Output the [X, Y] coordinate of the center of the cell containing the given text.  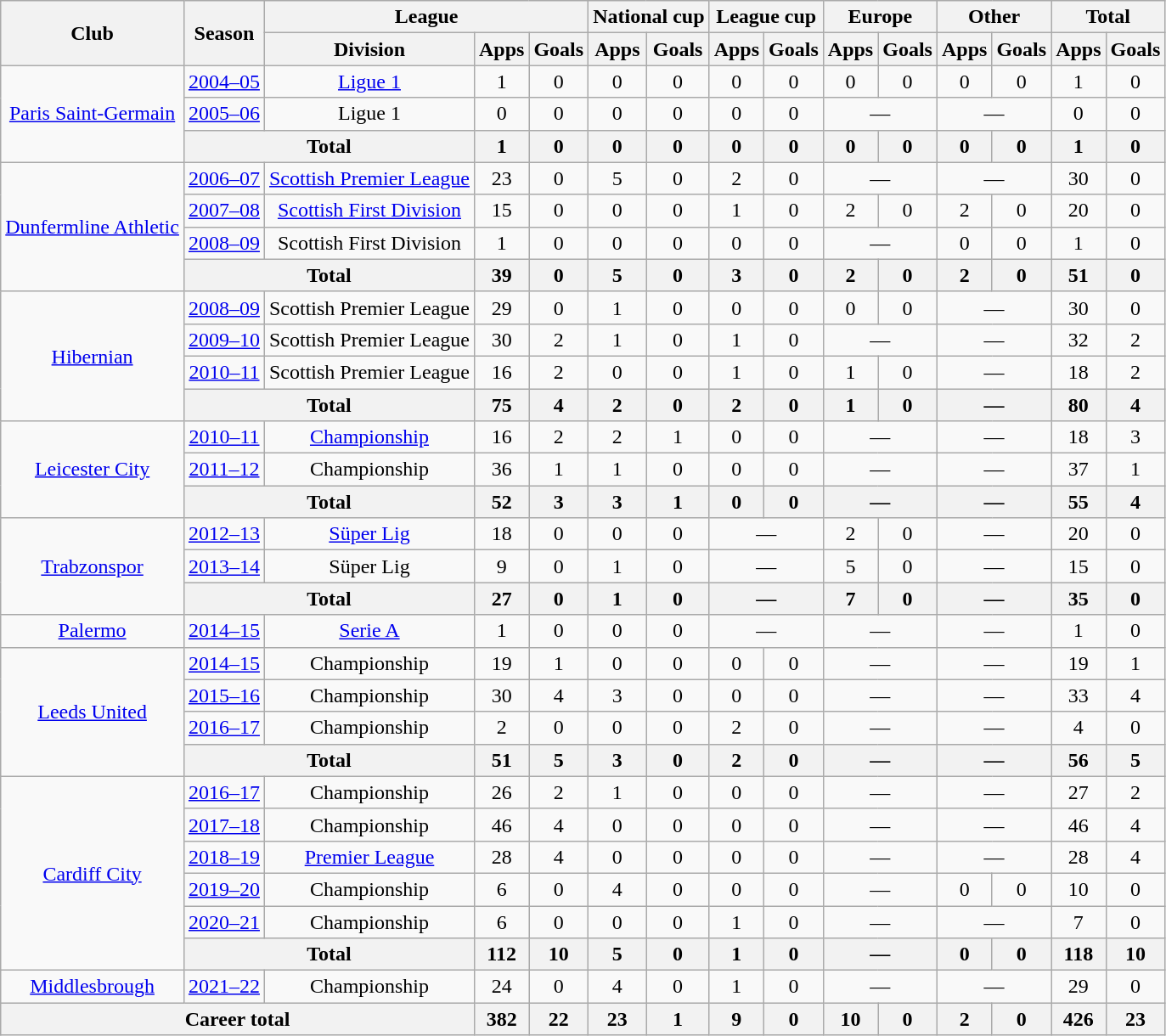
2021–22 [224, 987]
2017–18 [224, 825]
24 [501, 987]
Season [224, 33]
2005–06 [224, 114]
22 [559, 1019]
Paris Saint-Germain [93, 114]
39 [501, 275]
League [426, 17]
Other [994, 17]
26 [501, 792]
2012–13 [224, 534]
2015–16 [224, 695]
37 [1079, 470]
Career total [238, 1019]
32 [1079, 340]
112 [501, 954]
55 [1079, 502]
Premier League [369, 857]
Europe [880, 17]
2004–05 [224, 82]
National cup [649, 17]
2013–14 [224, 566]
2020–21 [224, 921]
Leeds United [93, 712]
Hibernian [93, 356]
35 [1079, 599]
36 [501, 470]
League cup [766, 17]
Club [93, 33]
2019–20 [224, 889]
Leicester City [93, 470]
118 [1079, 954]
426 [1079, 1019]
2009–10 [224, 340]
56 [1079, 760]
80 [1079, 405]
Dunfermline Athletic [93, 227]
2007–08 [224, 211]
382 [501, 1019]
52 [501, 502]
Middlesbrough [93, 987]
Trabzonspor [93, 566]
2011–12 [224, 470]
2018–19 [224, 857]
33 [1079, 695]
2006–07 [224, 178]
Palermo [93, 631]
75 [501, 405]
Cardiff City [93, 873]
Division [369, 49]
Serie A [369, 631]
